For the text-containing cell, return its midpoint in (x, y) coordinate format. 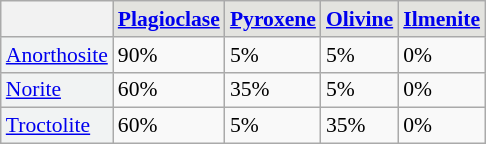
Norite (57, 90)
90% (169, 55)
Plagioclase (169, 19)
Olivine (360, 19)
Pyroxene (273, 19)
Troctolite (57, 126)
Anorthosite (57, 55)
Ilmenite (442, 19)
